Return the (x, y) coordinate for the center point of the cell that contains the specified text.  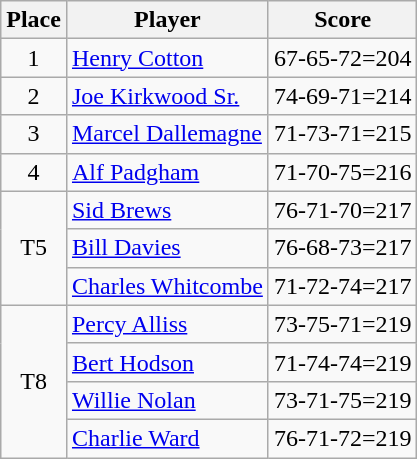
Bert Hodson (167, 362)
76-71-72=219 (342, 438)
Charles Whitcombe (167, 286)
Sid Brews (167, 210)
76-71-70=217 (342, 210)
Joe Kirkwood Sr. (167, 96)
Alf Padgham (167, 172)
Place (34, 20)
T8 (34, 381)
Willie Nolan (167, 400)
Marcel Dallemagne (167, 134)
71-70-75=216 (342, 172)
Score (342, 20)
73-75-71=219 (342, 324)
76-68-73=217 (342, 248)
Percy Alliss (167, 324)
74-69-71=214 (342, 96)
Charlie Ward (167, 438)
Player (167, 20)
4 (34, 172)
1 (34, 58)
73-71-75=219 (342, 400)
67-65-72=204 (342, 58)
3 (34, 134)
Bill Davies (167, 248)
71-73-71=215 (342, 134)
2 (34, 96)
71-74-74=219 (342, 362)
T5 (34, 248)
Henry Cotton (167, 58)
71-72-74=217 (342, 286)
